Detect which cell encompasses the target text, then output its (x, y) center coordinate. 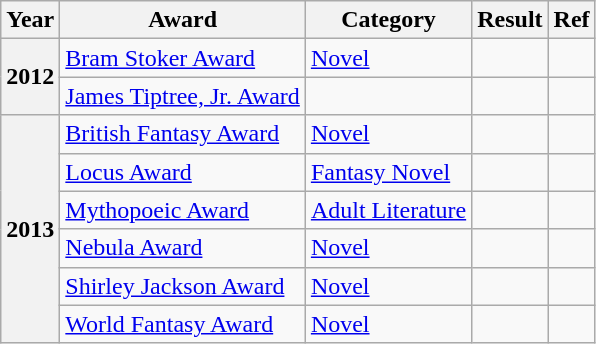
James Tiptree, Jr. Award (183, 96)
Category (388, 20)
Mythopoeic Award (183, 210)
Nebula Award (183, 248)
Locus Award (183, 172)
Year (30, 20)
Result (510, 20)
2012 (30, 77)
Bram Stoker Award (183, 58)
Fantasy Novel (388, 172)
2013 (30, 229)
British Fantasy Award (183, 134)
Ref (572, 20)
Adult Literature (388, 210)
World Fantasy Award (183, 324)
Shirley Jackson Award (183, 286)
Award (183, 20)
